Output the (x, y) coordinate of the center of the cell containing the given text.  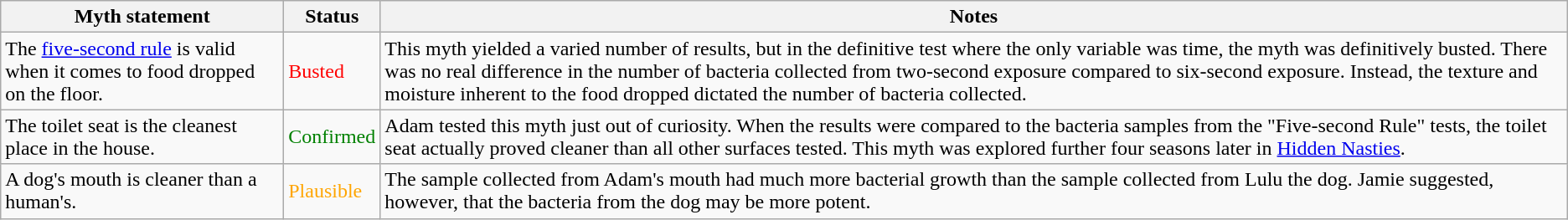
Notes (973, 17)
Status (332, 17)
A dog's mouth is cleaner than a human's. (142, 191)
Myth statement (142, 17)
Busted (332, 71)
The toilet seat is the cleanest place in the house. (142, 137)
Plausible (332, 191)
Confirmed (332, 137)
The five-second rule is valid when it comes to food dropped on the floor. (142, 71)
